Locate the cell with the specified text and output its (x, y) center coordinate. 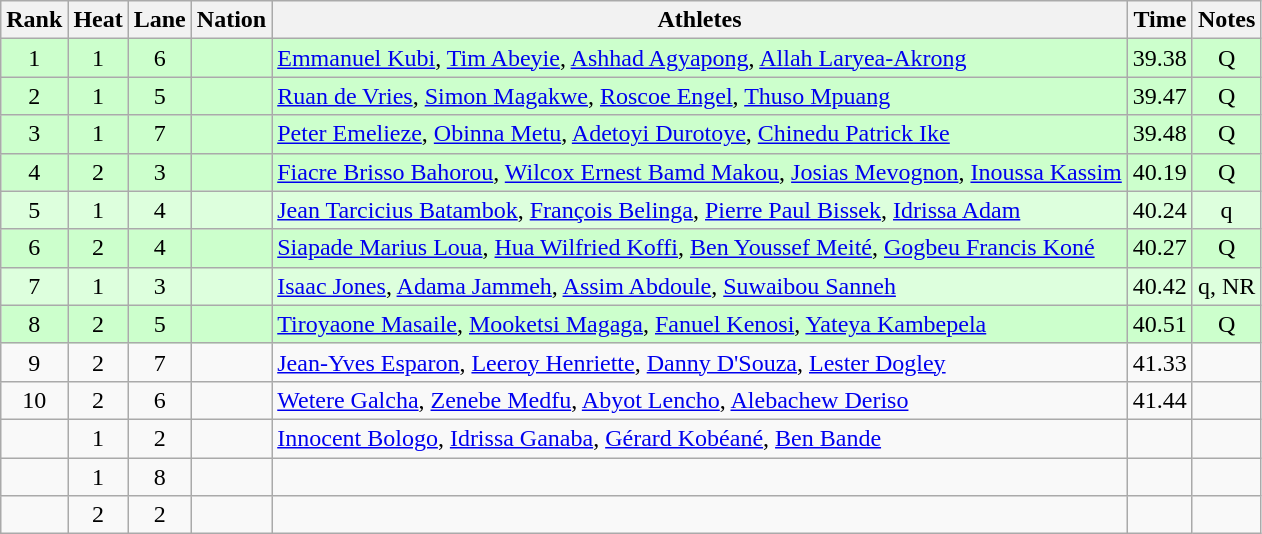
Wetere Galcha, Zenebe Medfu, Abyot Lencho, Alebachew Deriso (700, 400)
Tiroyaone Masaile, Mooketsi Magaga, Fanuel Kenosi, Yateya Kambepela (700, 324)
40.42 (1160, 286)
41.44 (1160, 400)
Emmanuel Kubi, Tim Abeyie, Ashhad Agyapong, Allah Laryea-Akrong (700, 58)
9 (34, 362)
Athletes (700, 20)
Nation (231, 20)
40.24 (1160, 210)
Heat (98, 20)
q (1226, 210)
10 (34, 400)
Jean Tarcicius Batambok, François Belinga, Pierre Paul Bissek, Idrissa Adam (700, 210)
Innocent Bologo, Idrissa Ganaba, Gérard Kobéané, Ben Bande (700, 438)
Peter Emelieze, Obinna Metu, Adetoyi Durotoye, Chinedu Patrick Ike (700, 134)
39.47 (1160, 96)
40.27 (1160, 248)
40.51 (1160, 324)
Lane (160, 20)
39.48 (1160, 134)
Rank (34, 20)
39.38 (1160, 58)
Fiacre Brisso Bahorou, Wilcox Ernest Bamd Makou, Josias Mevognon, Inoussa Kassim (700, 172)
41.33 (1160, 362)
Notes (1226, 20)
Ruan de Vries, Simon Magakwe, Roscoe Engel, Thuso Mpuang (700, 96)
Time (1160, 20)
Siapade Marius Loua, Hua Wilfried Koffi, Ben Youssef Meité, Gogbeu Francis Koné (700, 248)
40.19 (1160, 172)
q, NR (1226, 286)
Isaac Jones, Adama Jammeh, Assim Abdoule, Suwaibou Sanneh (700, 286)
Jean-Yves Esparon, Leeroy Henriette, Danny D'Souza, Lester Dogley (700, 362)
